Return the (x, y) coordinate for the center point of the cell that contains the specified text.  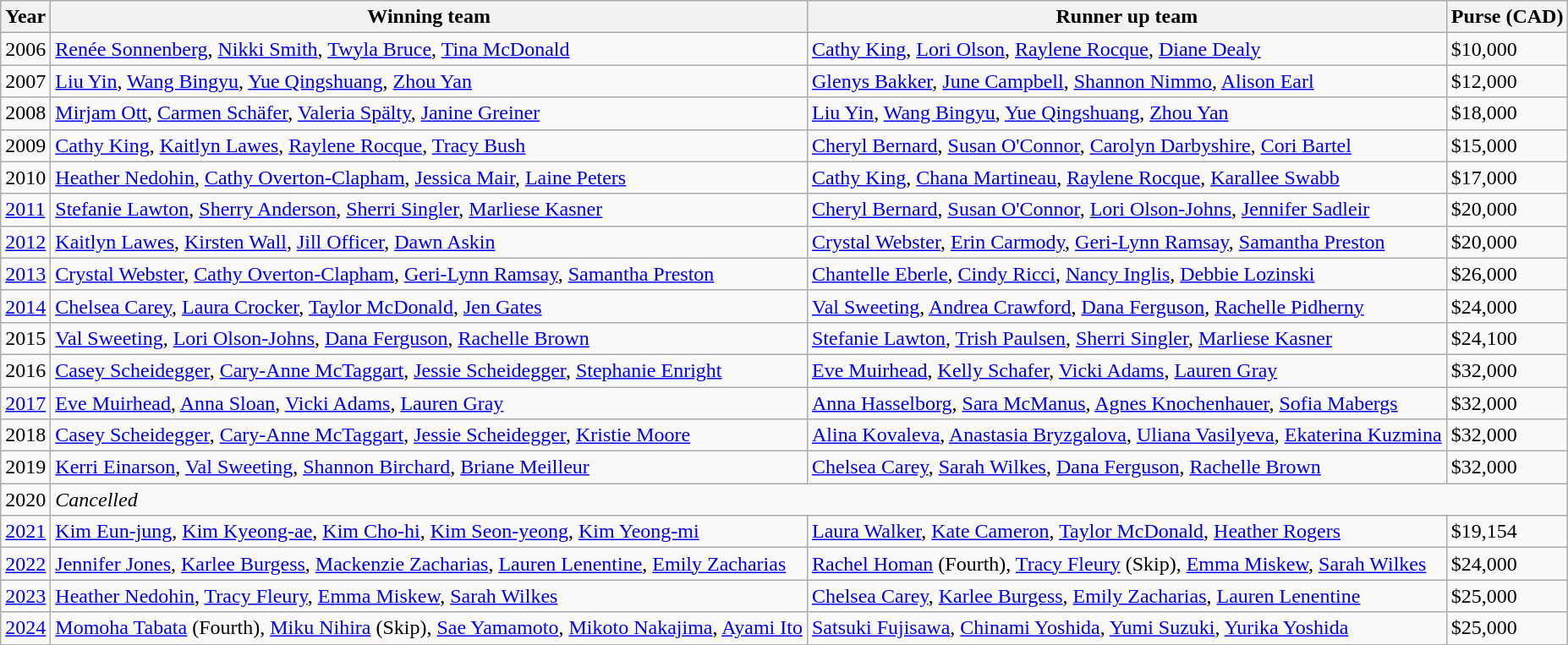
2009 (25, 145)
Kerri Einarson, Val Sweeting, Shannon Birchard, Briane Meilleur (430, 467)
2007 (25, 81)
$15,000 (1507, 145)
Momoha Tabata (Fourth), Miku Nihira (Skip), Sae Yamamoto, Mikoto Nakajima, Ayami Ito (430, 628)
Alina Kovaleva, Anastasia Bryzgalova, Uliana Vasilyeva, Ekaterina Kuzmina (1127, 435)
$26,000 (1507, 274)
2023 (25, 596)
2024 (25, 628)
Cheryl Bernard, Susan O'Connor, Carolyn Darbyshire, Cori Bartel (1127, 145)
Renée Sonnenberg, Nikki Smith, Twyla Bruce, Tina McDonald (430, 49)
Rachel Homan (Fourth), Tracy Fleury (Skip), Emma Miskew, Sarah Wilkes (1127, 564)
Kim Eun-jung, Kim Kyeong-ae, Kim Cho-hi, Kim Seon-yeong, Kim Yeong-mi (430, 532)
Heather Nedohin, Cathy Overton-Clapham, Jessica Mair, Laine Peters (430, 178)
Cancelled (809, 500)
$17,000 (1507, 178)
Year (25, 17)
Laura Walker, Kate Cameron, Taylor McDonald, Heather Rogers (1127, 532)
Stefanie Lawton, Trish Paulsen, Sherri Singler, Marliese Kasner (1127, 338)
Val Sweeting, Lori Olson-Johns, Dana Ferguson, Rachelle Brown (430, 338)
Eve Muirhead, Kelly Schafer, Vicki Adams, Lauren Gray (1127, 370)
Runner up team (1127, 17)
2022 (25, 564)
Glenys Bakker, June Campbell, Shannon Nimmo, Alison Earl (1127, 81)
$24,100 (1507, 338)
2016 (25, 370)
Casey Scheidegger, Cary-Anne McTaggart, Jessie Scheidegger, Kristie Moore (430, 435)
Chelsea Carey, Sarah Wilkes, Dana Ferguson, Rachelle Brown (1127, 467)
2021 (25, 532)
Val Sweeting, Andrea Crawford, Dana Ferguson, Rachelle Pidherny (1127, 306)
2019 (25, 467)
Crystal Webster, Cathy Overton-Clapham, Geri-Lynn Ramsay, Samantha Preston (430, 274)
$12,000 (1507, 81)
2014 (25, 306)
Satsuki Fujisawa, Chinami Yoshida, Yumi Suzuki, Yurika Yoshida (1127, 628)
$10,000 (1507, 49)
Kaitlyn Lawes, Kirsten Wall, Jill Officer, Dawn Askin (430, 242)
Heather Nedohin, Tracy Fleury, Emma Miskew, Sarah Wilkes (430, 596)
Stefanie Lawton, Sherry Anderson, Sherri Singler, Marliese Kasner (430, 210)
Cathy King, Kaitlyn Lawes, Raylene Rocque, Tracy Bush (430, 145)
$19,154 (1507, 532)
2018 (25, 435)
Eve Muirhead, Anna Sloan, Vicki Adams, Lauren Gray (430, 403)
Cathy King, Lori Olson, Raylene Rocque, Diane Dealy (1127, 49)
Cheryl Bernard, Susan O'Connor, Lori Olson-Johns, Jennifer Sadleir (1127, 210)
2020 (25, 500)
Winning team (430, 17)
Crystal Webster, Erin Carmody, Geri-Lynn Ramsay, Samantha Preston (1127, 242)
Casey Scheidegger, Cary-Anne McTaggart, Jessie Scheidegger, Stephanie Enright (430, 370)
Anna Hasselborg, Sara McManus, Agnes Knochenhauer, Sofia Mabergs (1127, 403)
Purse (CAD) (1507, 17)
2017 (25, 403)
2011 (25, 210)
$18,000 (1507, 113)
Chelsea Carey, Laura Crocker, Taylor McDonald, Jen Gates (430, 306)
Mirjam Ott, Carmen Schäfer, Valeria Spälty, Janine Greiner (430, 113)
2012 (25, 242)
Jennifer Jones, Karlee Burgess, Mackenzie Zacharias, Lauren Lenentine, Emily Zacharias (430, 564)
Cathy King, Chana Martineau, Raylene Rocque, Karallee Swabb (1127, 178)
2008 (25, 113)
2013 (25, 274)
Chantelle Eberle, Cindy Ricci, Nancy Inglis, Debbie Lozinski (1127, 274)
Chelsea Carey, Karlee Burgess, Emily Zacharias, Lauren Lenentine (1127, 596)
2015 (25, 338)
2010 (25, 178)
2006 (25, 49)
